Output the [X, Y] coordinate of the center of the cell containing the given text.  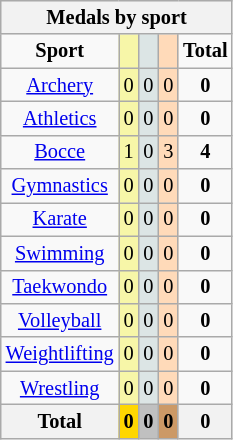
4 [205, 152]
Swimming [60, 253]
Karate [60, 219]
1 [129, 152]
Bocce [60, 152]
Athletics [60, 118]
Sport [60, 51]
Medals by sport [117, 17]
Gymnastics [60, 186]
3 [168, 152]
Volleyball [60, 320]
Wrestling [60, 388]
Weightlifting [60, 354]
Taekwondo [60, 287]
Archery [60, 85]
